Determine the (X, Y) coordinate at the center of the cell enclosing the given text.  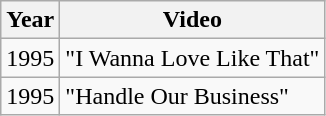
"I Wanna Love Like That" (192, 58)
Year (30, 20)
"Handle Our Business" (192, 96)
Video (192, 20)
